Detect which cell encompasses the target text, then output its (X, Y) center coordinate. 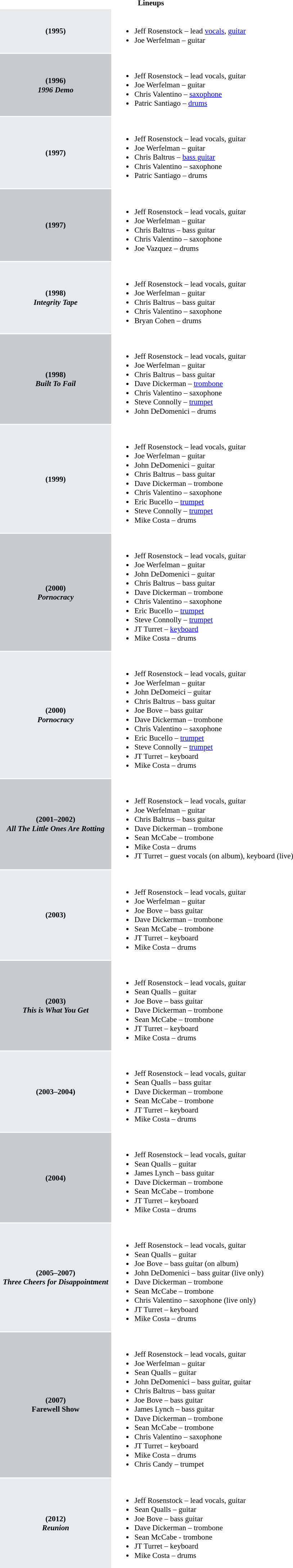
(2003) (55, 914)
(1998) Integrity Tape (55, 297)
(2003–2004) (55, 1092)
(1999) (55, 479)
(2003) This is What You Get (55, 1006)
(1998) Built To Fail (55, 379)
(2005–2007) Three Cheers for Disappointment (55, 1278)
(2012) Reunion (55, 1523)
(2007) Farewell Show (55, 1405)
(1995) (55, 31)
(2001–2002) All The Little Ones Are Rotting (55, 824)
(2004) (55, 1178)
(1996)1996 Demo (55, 85)
